Scan for the cell matching the given text and deliver its [x, y] coordinate at center. 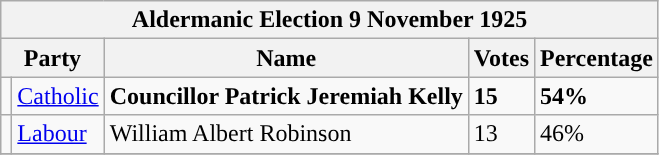
15 [501, 96]
Councillor Patrick Jeremiah Kelly [286, 96]
Percentage [597, 58]
Votes [501, 58]
13 [501, 134]
William Albert Robinson [286, 134]
Catholic [58, 96]
Party [52, 58]
Labour [58, 134]
Aldermanic Election 9 November 1925 [330, 20]
54% [597, 96]
46% [597, 134]
Name [286, 58]
